Scan for the cell matching the given text and deliver its (X, Y) coordinate at center. 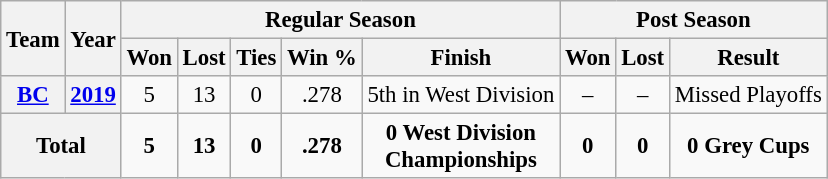
BC (33, 95)
Ties (256, 58)
Post Season (694, 20)
Missed Playoffs (748, 95)
Total (61, 146)
Year (93, 38)
5th in West Division (461, 95)
Finish (461, 58)
Result (748, 58)
Win % (322, 58)
Team (33, 38)
2019 (93, 95)
Regular Season (340, 20)
0 West DivisionChampionships (461, 146)
0 Grey Cups (748, 146)
